Provide the (X, Y) coordinate of the cell's center where the given text is located.  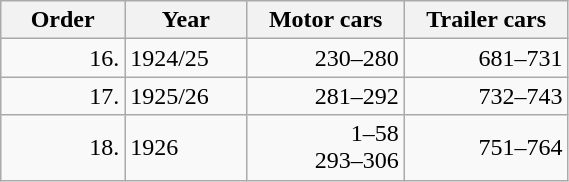
16. (63, 58)
Order (63, 20)
17. (63, 96)
732–743 (486, 96)
751–764 (486, 148)
1924/25 (186, 58)
Year (186, 20)
Trailer cars (486, 20)
681–731 (486, 58)
1–58293–306 (326, 148)
1925/26 (186, 96)
281–292 (326, 96)
1926 (186, 148)
230–280 (326, 58)
18. (63, 148)
Motor cars (326, 20)
